Identify which cell holds the provided text, then report its [x, y] central coordinate. 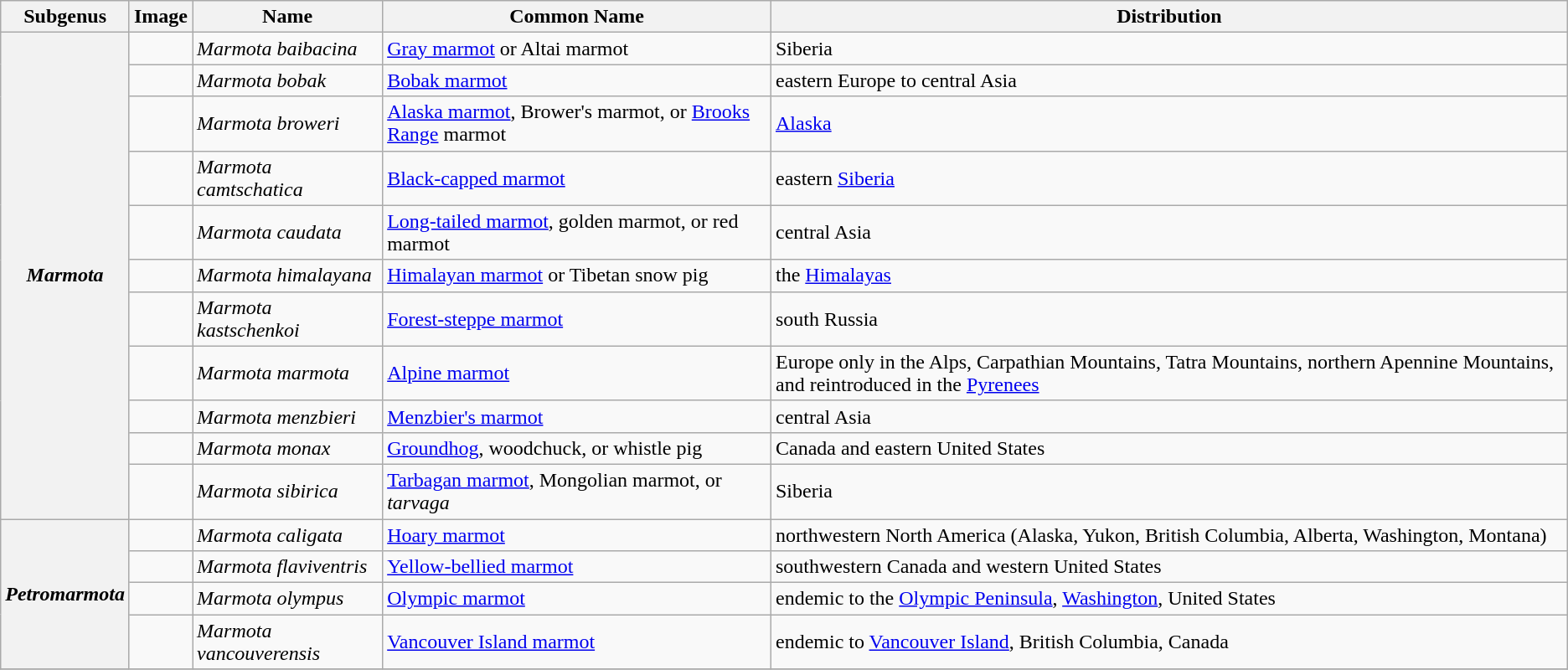
Alaska [1169, 124]
Yellow-bellied marmot [577, 567]
Bobak marmot [577, 80]
Tarbagan marmot, Mongolian marmot, or tarvaga [577, 491]
south Russia [1169, 318]
Canada and eastern United States [1169, 448]
northwestern North America (Alaska, Yukon, British Columbia, Alberta, Washington, Montana) [1169, 535]
eastern Siberia [1169, 178]
southwestern Canada and western United States [1169, 567]
the Himalayas [1169, 276]
Menzbier's marmot [577, 416]
Alaska marmot, Brower's marmot, or Brooks Range marmot [577, 124]
endemic to the Olympic Peninsula, Washington, United States [1169, 599]
Marmota broweri [288, 124]
Marmota caligata [288, 535]
Marmota monax [288, 448]
Gray marmot or Altai marmot [577, 49]
Europe only in the Alps, Carpathian Mountains, Tatra Mountains, northern Apennine Mountains, and reintroduced in the Pyrenees [1169, 374]
Marmota vancouverensis [288, 642]
Marmota menzbieri [288, 416]
eastern Europe to central Asia [1169, 80]
Groundhog, woodchuck, or whistle pig [577, 448]
Alpine marmot [577, 374]
Marmota marmota [288, 374]
Common Name [577, 17]
Marmota baibacina [288, 49]
Marmota [65, 276]
Marmota flaviventris [288, 567]
Marmota kastschenkoi [288, 318]
Marmota bobak [288, 80]
Image [161, 17]
Marmota caudata [288, 233]
Forest-steppe marmot [577, 318]
Vancouver Island marmot [577, 642]
Marmota olympus [288, 599]
endemic to Vancouver Island, British Columbia, Canada [1169, 642]
Marmota camtschatica [288, 178]
Marmota himalayana [288, 276]
Himalayan marmot or Tibetan snow pig [577, 276]
Black-capped marmot [577, 178]
Hoary marmot [577, 535]
Long-tailed marmot, golden marmot, or red marmot [577, 233]
Marmota sibirica [288, 491]
Subgenus [65, 17]
Distribution [1169, 17]
Petromarmota [65, 595]
Name [288, 17]
Olympic marmot [577, 599]
